Find where the given text appears and provide that cell's center as (X, Y) coordinate. 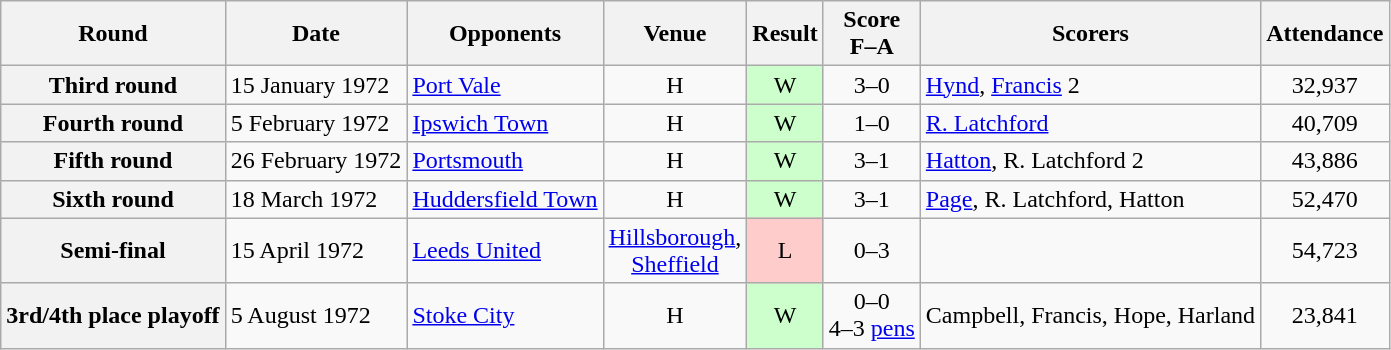
Portsmouth (505, 161)
Ipswich Town (505, 123)
5 February 1972 (316, 123)
43,886 (1325, 161)
15 January 1972 (316, 85)
18 March 1972 (316, 199)
Hynd, Francis 2 (1090, 85)
Campbell, Francis, Hope, Harland (1090, 316)
1–0 (872, 123)
5 August 1972 (316, 316)
23,841 (1325, 316)
R. Latchford (1090, 123)
40,709 (1325, 123)
3rd/4th place playoff (113, 316)
Opponents (505, 34)
Page, R. Latchford, Hatton (1090, 199)
Fifth round (113, 161)
ScoreF–A (872, 34)
3–0 (872, 85)
0–04–3 pens (872, 316)
Hatton, R. Latchford 2 (1090, 161)
Date (316, 34)
32,937 (1325, 85)
52,470 (1325, 199)
0–3 (872, 250)
Port Vale (505, 85)
Semi-final (113, 250)
Third round (113, 85)
Scorers (1090, 34)
15 April 1972 (316, 250)
Leeds United (505, 250)
26 February 1972 (316, 161)
Huddersfield Town (505, 199)
Fourth round (113, 123)
Sixth round (113, 199)
Attendance (1325, 34)
L (785, 250)
Round (113, 34)
Hillsborough,Sheffield (675, 250)
Venue (675, 34)
Result (785, 34)
54,723 (1325, 250)
Stoke City (505, 316)
